Detect which cell encompasses the target text, then output its [X, Y] center coordinate. 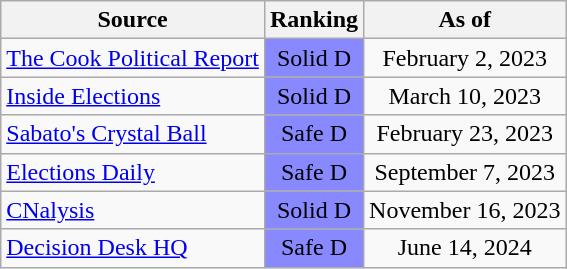
Elections Daily [133, 172]
March 10, 2023 [465, 96]
The Cook Political Report [133, 58]
September 7, 2023 [465, 172]
Sabato's Crystal Ball [133, 134]
November 16, 2023 [465, 210]
February 2, 2023 [465, 58]
Source [133, 20]
Decision Desk HQ [133, 248]
Ranking [314, 20]
February 23, 2023 [465, 134]
CNalysis [133, 210]
Inside Elections [133, 96]
As of [465, 20]
June 14, 2024 [465, 248]
